Identify which cell holds the provided text, then report its (x, y) central coordinate. 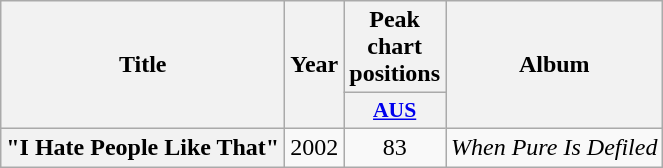
Peak chart positions (395, 47)
2002 (314, 147)
Year (314, 65)
"I Hate People Like That" (143, 147)
Title (143, 65)
Album (554, 65)
83 (395, 147)
AUS (395, 111)
When Pure Is Defiled (554, 147)
